Return [X, Y] of the center of cell containing provided text 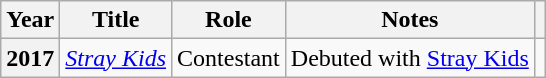
2017 [30, 58]
Notes [410, 20]
Stray Kids [116, 58]
Debuted with Stray Kids [410, 58]
Role [229, 20]
Year [30, 20]
Title [116, 20]
Contestant [229, 58]
